Locate the cell with the specified text and output its [X, Y] center coordinate. 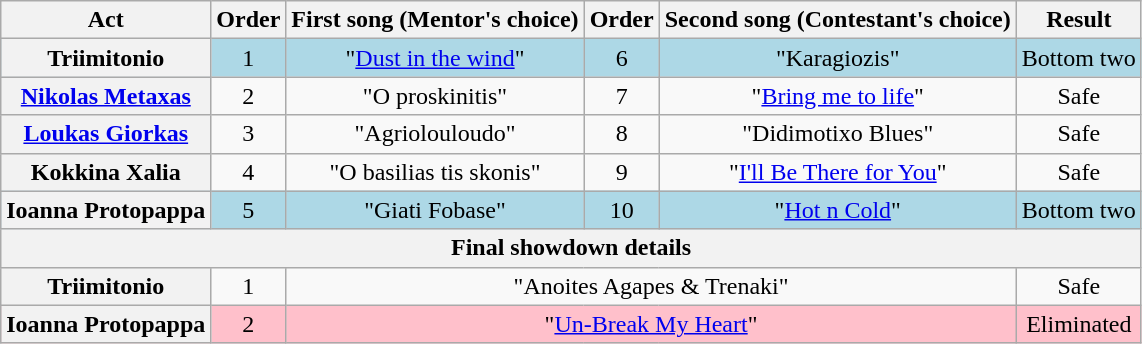
"Karagiozis" [838, 58]
Result [1078, 20]
Second song (Contestant's choice) [838, 20]
5 [248, 210]
9 [622, 172]
"Didimotixo Blues" [838, 134]
"Un-Break My Heart" [651, 324]
"O proskinitis" [435, 96]
"Agriolouloudo" [435, 134]
Act [106, 20]
Kokkina Xalia [106, 172]
8 [622, 134]
Final showdown details [572, 248]
4 [248, 172]
"I'll Be There for You" [838, 172]
"Anoites Agapes & Trenaki" [651, 286]
"Giati Fobase" [435, 210]
6 [622, 58]
10 [622, 210]
Loukas Giorkas [106, 134]
Eliminated [1078, 324]
"O basilias tis skonis" [435, 172]
Nikolas Metaxas [106, 96]
"Hot n Cold" [838, 210]
7 [622, 96]
"Bring me to life" [838, 96]
First song (Mentor's choice) [435, 20]
"Dust in the wind" [435, 58]
3 [248, 134]
